Return [x, y] of the center of cell containing provided text 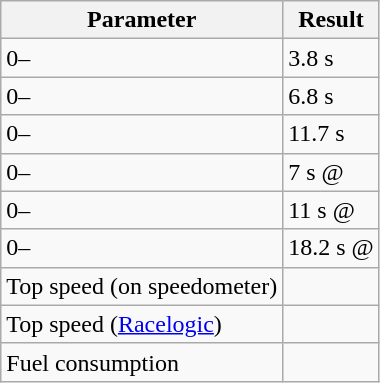
18.2 s @ [332, 248]
Parameter [142, 20]
Top speed (Racelogic) [142, 324]
11.7 s [332, 134]
Top speed (on speedometer) [142, 286]
6.8 s [332, 96]
Result [332, 20]
3.8 s [332, 58]
Fuel consumption [142, 362]
11 s @ [332, 210]
7 s @ [332, 172]
